Detect which cell encompasses the target text, then output its (X, Y) center coordinate. 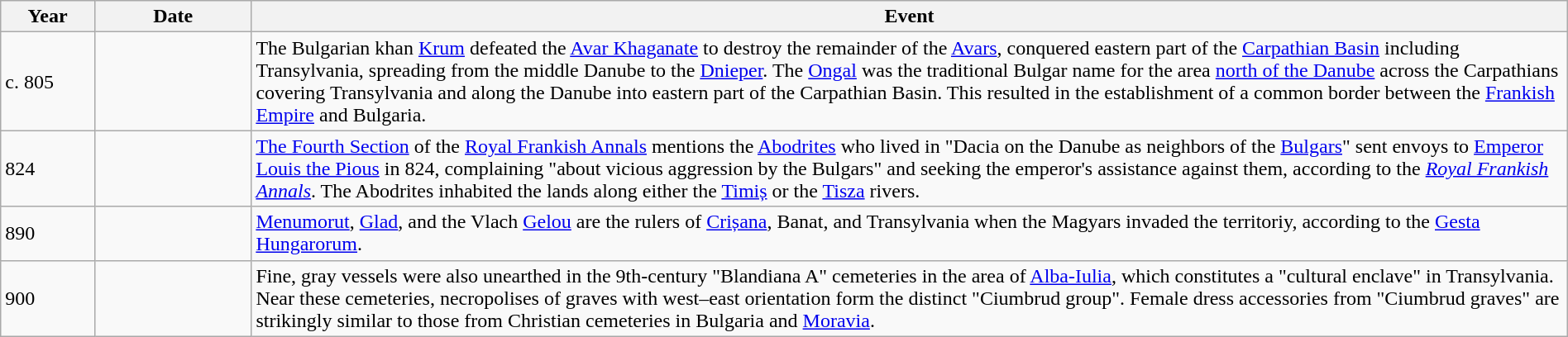
824 (48, 168)
900 (48, 298)
890 (48, 233)
Date (172, 17)
Year (48, 17)
c. 805 (48, 81)
Event (910, 17)
